Search for the cell housing the specified text and yield its (X, Y) center coordinate. 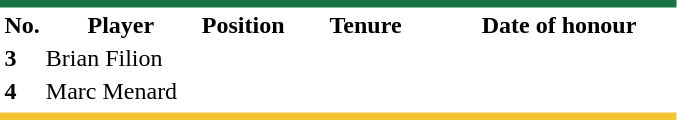
Date of honour (559, 25)
3 (22, 59)
Position (243, 25)
No. (22, 25)
4 (22, 91)
Brian Filion (120, 59)
Player (120, 25)
Marc Menard (120, 91)
Tenure (366, 25)
